Determine the [x, y] coordinate at the center of the cell enclosing the given text.  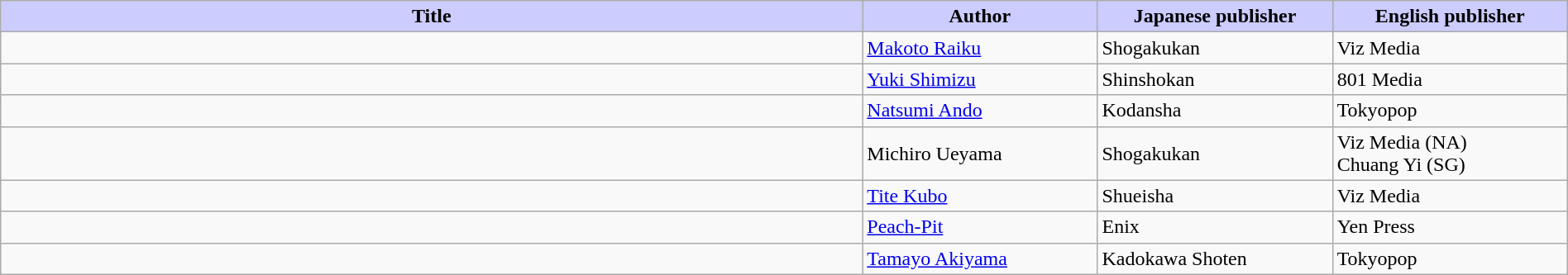
Kadokawa Shoten [1215, 258]
Shueisha [1215, 196]
Kodansha [1215, 111]
Yen Press [1450, 227]
Shinshokan [1215, 79]
Tite Kubo [980, 196]
Author [980, 17]
Natsumi Ando [980, 111]
Peach-Pit [980, 227]
Enix [1215, 227]
Makoto Raiku [980, 48]
Title [432, 17]
English publisher [1450, 17]
801 Media [1450, 79]
Tamayo Akiyama [980, 258]
Yuki Shimizu [980, 79]
Viz Media (NA) Chuang Yi (SG) [1450, 154]
Michiro Ueyama [980, 154]
Japanese publisher [1215, 17]
